Locate the cell with the specified text and output its (x, y) center coordinate. 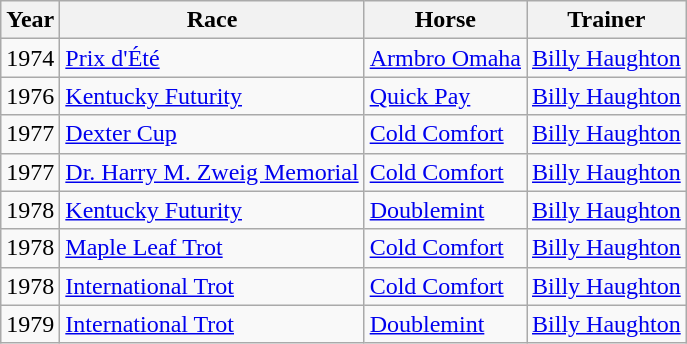
Year (30, 20)
Dr. Harry M. Zweig Memorial (212, 172)
Prix d'Été (212, 58)
Quick Pay (445, 96)
Maple Leaf Trot (212, 248)
Armbro Omaha (445, 58)
Dexter Cup (212, 134)
1976 (30, 96)
1974 (30, 58)
1979 (30, 324)
Horse (445, 20)
Race (212, 20)
Trainer (606, 20)
